Search for the cell housing the specified text and yield its (X, Y) center coordinate. 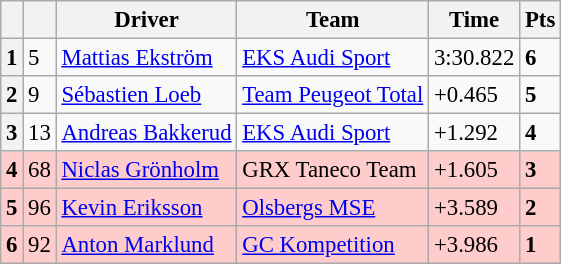
+3.986 (474, 245)
+1.292 (474, 133)
3:30.822 (474, 58)
Time (474, 20)
GRX Taneco Team (333, 170)
Team Peugeot Total (333, 95)
+1.605 (474, 170)
9 (40, 95)
Olsbergs MSE (333, 208)
Anton Marklund (146, 245)
GC Kompetition (333, 245)
92 (40, 245)
Kevin Eriksson (146, 208)
Team (333, 20)
Pts (540, 20)
Andreas Bakkerud (146, 133)
Driver (146, 20)
96 (40, 208)
Niclas Grönholm (146, 170)
+0.465 (474, 95)
13 (40, 133)
68 (40, 170)
Sébastien Loeb (146, 95)
+3.589 (474, 208)
Mattias Ekström (146, 58)
